Extract the [X, Y] coordinate from the center of the cell holding the provided text.  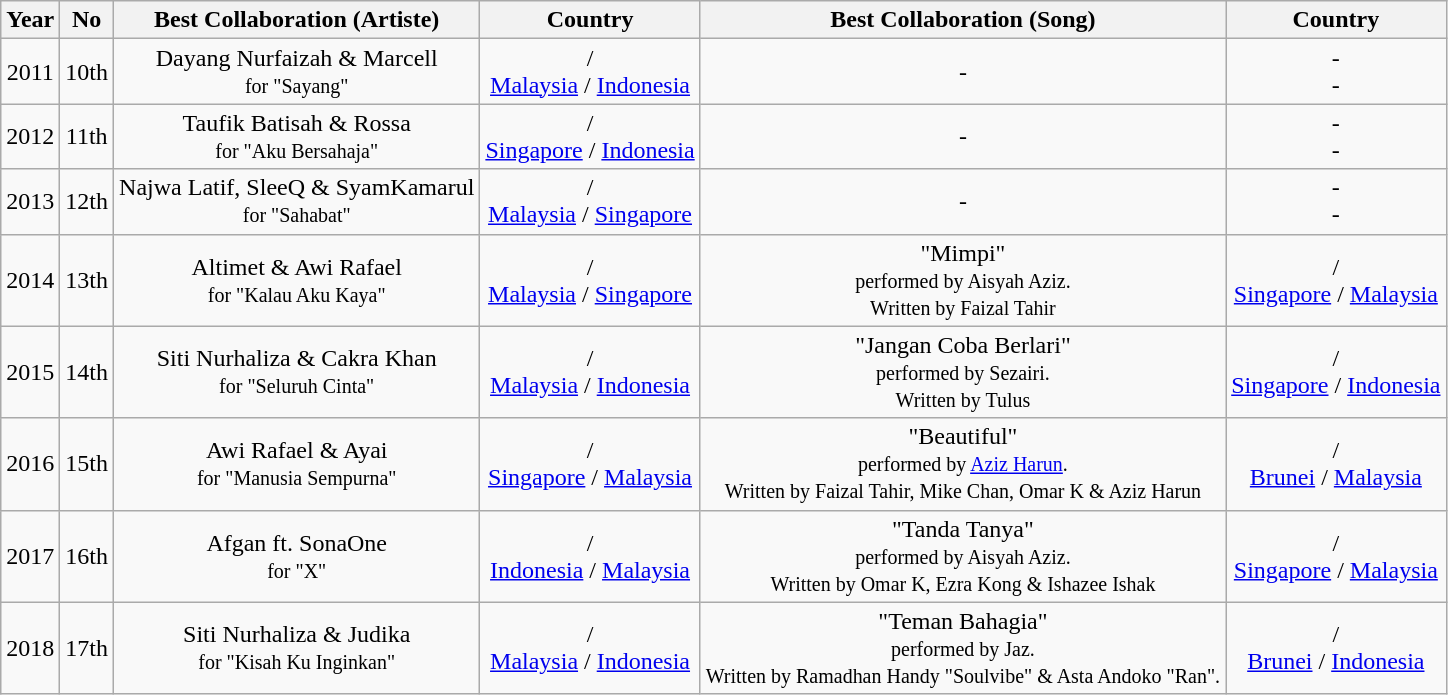
2016 [30, 464]
Awi Rafael & Ayai for "Manusia Sempurna" [297, 464]
13th [87, 280]
Najwa Latif, SleeQ & SyamKamarul for "Sahabat" [297, 202]
/ Indonesia / Malaysia [590, 556]
/ Brunei / Malaysia [1336, 464]
Best Collaboration (Song) [962, 20]
2018 [30, 648]
Taufik Batisah & Rossa for "Aku Bersahaja" [297, 136]
No [87, 20]
10th [87, 72]
"Jangan Coba Berlari"performed by Sezairi. Written by Tulus [962, 372]
2015 [30, 372]
12th [87, 202]
"Beautiful"performed by Aziz Harun. Written by Faizal Tahir, Mike Chan, Omar K & Aziz Harun [962, 464]
"Mimpi"performed by Aisyah Aziz. Written by Faizal Tahir [962, 280]
14th [87, 372]
17th [87, 648]
2012 [30, 136]
"Teman Bahagia"performed by Jaz. Written by Ramadhan Handy "Soulvibe" & Asta Andoko "Ran". [962, 648]
/ Brunei / Indonesia [1336, 648]
"Tanda Tanya"performed by Aisyah Aziz. Written by Omar K, Ezra Kong & Ishazee Ishak [962, 556]
2011 [30, 72]
16th [87, 556]
15th [87, 464]
2013 [30, 202]
2014 [30, 280]
Year [30, 20]
Altimet & Awi Rafael for "Kalau Aku Kaya" [297, 280]
Dayang Nurfaizah & Marcell for "Sayang" [297, 72]
Afgan ft. SonaOne for "X" [297, 556]
11th [87, 136]
2017 [30, 556]
Siti Nurhaliza & Cakra Khan for "Seluruh Cinta" [297, 372]
Best Collaboration (Artiste) [297, 20]
Siti Nurhaliza & Judika for "Kisah Ku Inginkan" [297, 648]
